From the cell containing the given text, extract its center point as (X, Y) coordinate. 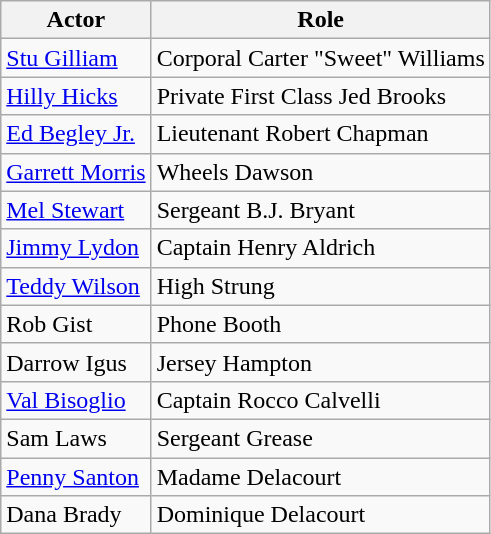
High Strung (320, 286)
Hilly Hicks (76, 96)
Madame Delacourt (320, 477)
Wheels Dawson (320, 172)
Dominique Delacourt (320, 515)
Penny Santon (76, 477)
Val Bisoglio (76, 400)
Sergeant Grease (320, 438)
Stu Gilliam (76, 58)
Phone Booth (320, 324)
Jersey Hampton (320, 362)
Ed Begley Jr. (76, 134)
Sergeant B.J. Bryant (320, 210)
Jimmy Lydon (76, 248)
Darrow Igus (76, 362)
Corporal Carter "Sweet" Williams (320, 58)
Captain Henry Aldrich (320, 248)
Garrett Morris (76, 172)
Rob Gist (76, 324)
Private First Class Jed Brooks (320, 96)
Dana Brady (76, 515)
Lieutenant Robert Chapman (320, 134)
Actor (76, 20)
Mel Stewart (76, 210)
Sam Laws (76, 438)
Role (320, 20)
Captain Rocco Calvelli (320, 400)
Teddy Wilson (76, 286)
